Return [x, y] of the center of cell containing provided text 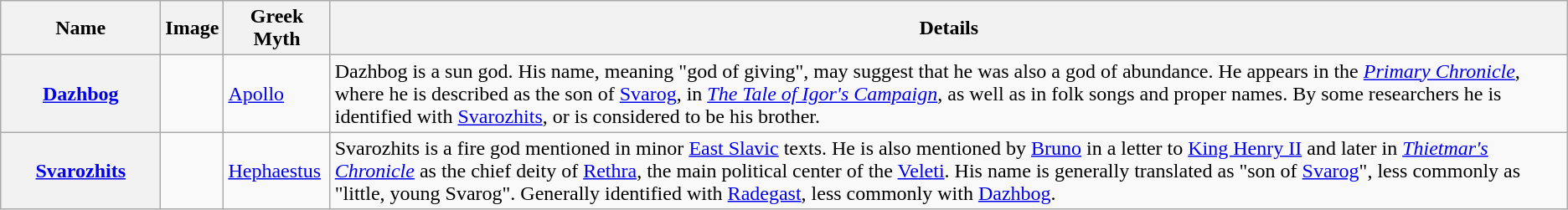
Details [948, 28]
Greek Myth [276, 28]
Name [80, 28]
Dazhbog [80, 94]
Svarozhits [80, 171]
Image [193, 28]
Hephaestus [276, 171]
Apollo [276, 94]
